Return the [X, Y] coordinate for the center point of the cell that contains the specified text.  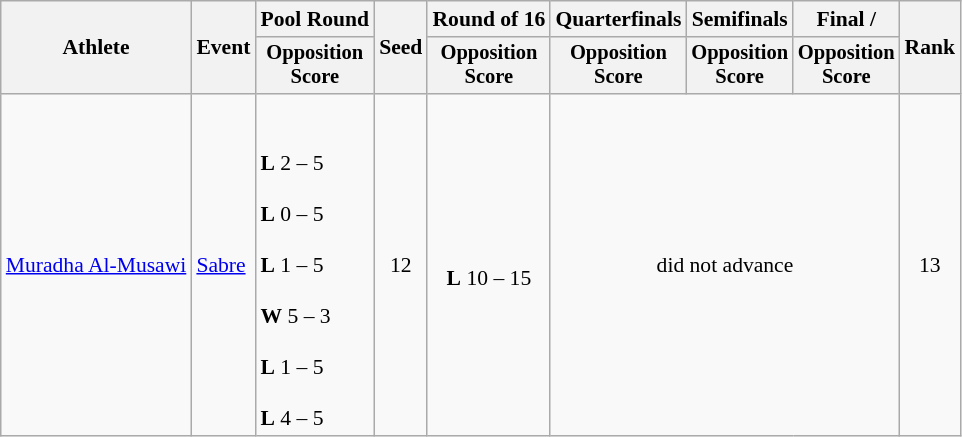
Quarterfinals [618, 19]
L 2 – 5L 0 – 5L 1 – 5W 5 – 3L 1 – 5L 4 – 5 [314, 265]
Rank [930, 48]
Pool Round [314, 19]
Seed [400, 48]
Muradha Al-Musawi [96, 265]
Event [223, 48]
Athlete [96, 48]
Sabre [223, 265]
Final / [846, 19]
12 [400, 265]
did not advance [724, 265]
13 [930, 265]
L 10 – 15 [488, 265]
Semifinals [740, 19]
Round of 16 [488, 19]
